Determine the [X, Y] coordinate at the center of the cell enclosing the given text.  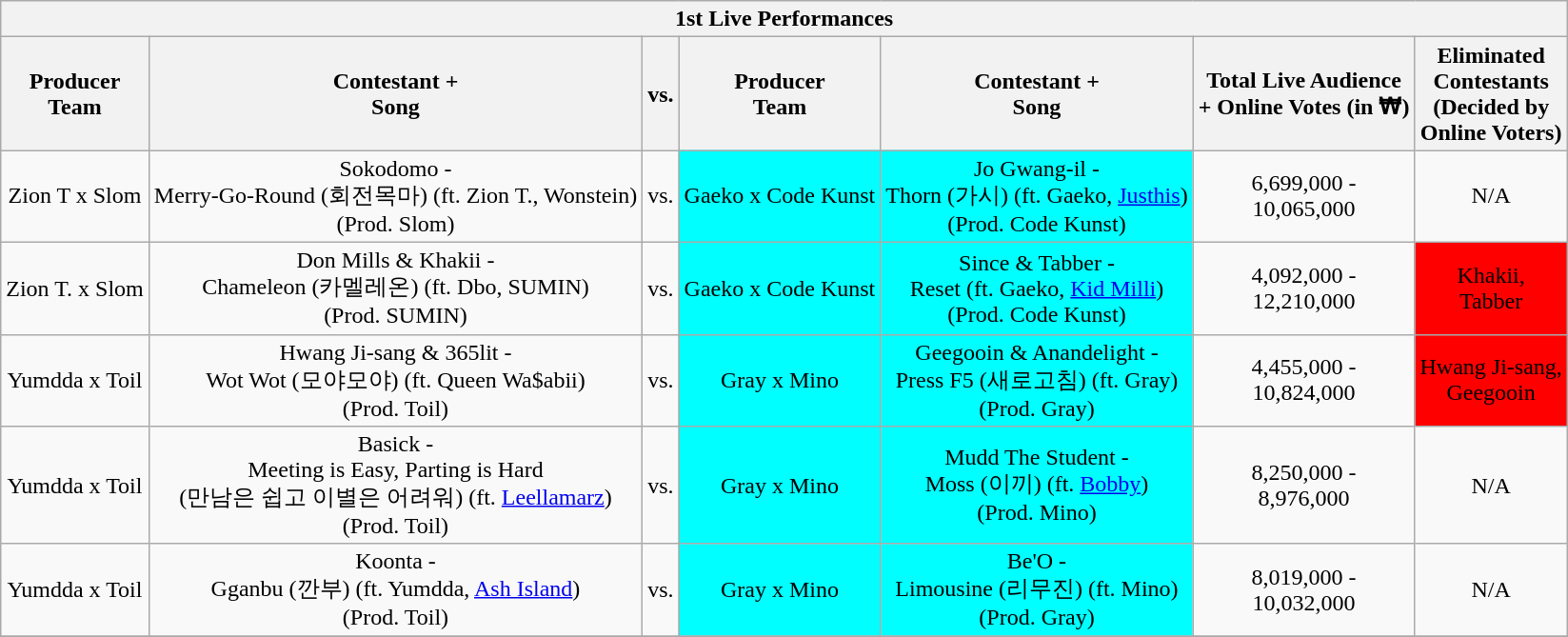
Zion T. x Slom [75, 288]
Mudd The Student - Moss (이끼) (ft. Bobby)(Prod. Mino) [1037, 486]
Hwang Ji-sang,Geegooin [1491, 381]
Zion T x Slom [75, 196]
Koonta - Gganbu (깐부) (ft. Yumdda, Ash Island) (Prod. Toil) [395, 590]
Contestant + Song [395, 93]
1st Live Performances [784, 19]
4,092,000 - 12,210,000 [1304, 288]
Jo Gwang-il - Thorn (가시) (ft. Gaeko, Justhis) (Prod. Code Kunst) [1037, 196]
Sokodomo - Merry-Go-Round (회전목마) (ft. Zion T., Wonstein) (Prod. Slom) [395, 196]
Be'O - Limousine (리무진) (ft. Mino) (Prod. Gray) [1037, 590]
Khakii, Tabber [1491, 288]
Don Mills & Khakii - Chameleon (카멜레온) (ft. Dbo, SUMIN) (Prod. SUMIN) [395, 288]
Total Live Audience+ Online Votes (in ₩) [1304, 93]
Geegooin & Anandelight - Press F5 (새로고침) (ft. Gray)(Prod. Gray) [1037, 381]
8,019,000 - 10,032,000 [1304, 590]
EliminatedContestants (Decided by Online Voters) [1491, 93]
Basick - Meeting is Easy, Parting is Hard (만남은 쉽고 이별은 어려워) (ft. Leellamarz) (Prod. Toil) [395, 486]
6,699,000 - 10,065,000 [1304, 196]
4,455,000 - 10,824,000 [1304, 381]
8,250,000 - 8,976,000 [1304, 486]
Since & Tabber - Reset (ft. Gaeko, Kid Milli) (Prod. Code Kunst) [1037, 288]
Hwang Ji-sang & 365lit - Wot Wot (모야모야) (ft. Queen Wa$abii) (Prod. Toil) [395, 381]
Contestant +Song [1037, 93]
